From the cell containing the given text, extract its center point as (X, Y) coordinate. 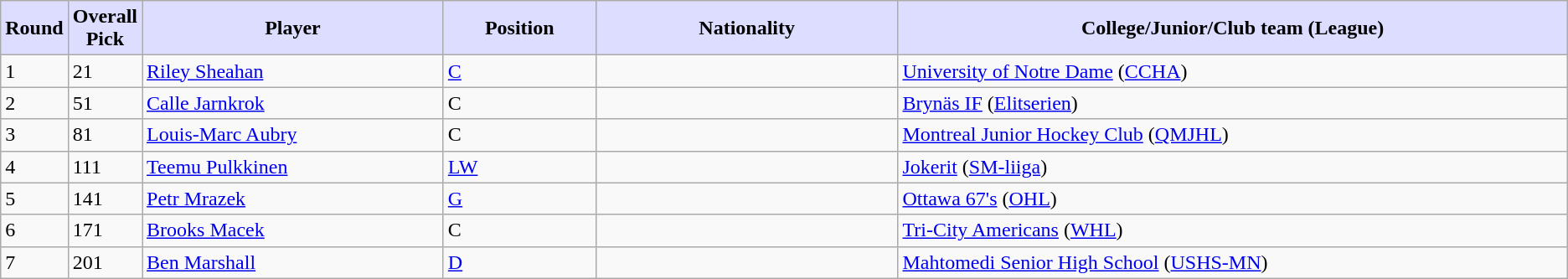
3 (34, 135)
6 (34, 230)
D (519, 262)
University of Notre Dame (CCHA) (1233, 71)
201 (105, 262)
2 (34, 103)
Montreal Junior Hockey Club (QMJHL) (1233, 135)
Calle Jarnkrok (293, 103)
Round (34, 28)
LW (519, 167)
111 (105, 167)
Mahtomedi Senior High School (USHS-MN) (1233, 262)
College/Junior/Club team (League) (1233, 28)
5 (34, 199)
4 (34, 167)
Tri-City Americans (WHL) (1233, 230)
Ben Marshall (293, 262)
Riley Sheahan (293, 71)
Louis-Marc Aubry (293, 135)
Teemu Pulkkinen (293, 167)
Ottawa 67's (OHL) (1233, 199)
81 (105, 135)
Overall Pick (105, 28)
171 (105, 230)
Petr Mrazek (293, 199)
Nationality (747, 28)
21 (105, 71)
7 (34, 262)
51 (105, 103)
G (519, 199)
Position (519, 28)
Brooks Macek (293, 230)
1 (34, 71)
141 (105, 199)
Jokerit (SM-liiga) (1233, 167)
Player (293, 28)
Brynäs IF (Elitserien) (1233, 103)
